Find where the given text appears and provide that cell's center as [x, y] coordinate. 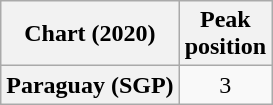
Peakposition [225, 34]
3 [225, 85]
Paraguay (SGP) [90, 85]
Chart (2020) [90, 34]
